Return (x, y) of the center of cell containing provided text 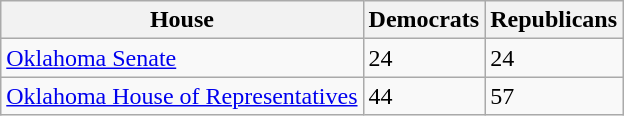
Democrats (424, 20)
44 (424, 96)
Oklahoma House of Representatives (182, 96)
House (182, 20)
Republicans (554, 20)
Oklahoma Senate (182, 58)
57 (554, 96)
